Detect which cell encompasses the target text, then output its (X, Y) center coordinate. 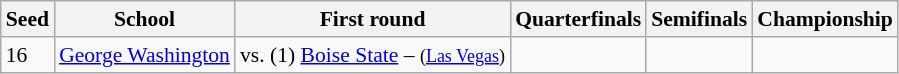
16 (28, 55)
Quarterfinals (578, 19)
vs. (1) Boise State – (Las Vegas) (372, 55)
George Washington (144, 55)
Semifinals (699, 19)
Seed (28, 19)
Championship (825, 19)
School (144, 19)
First round (372, 19)
